Find where the given text appears and provide that cell's center as (x, y) coordinate. 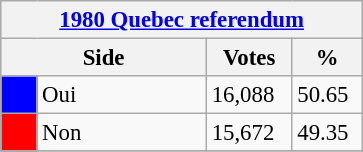
50.65 (328, 95)
% (328, 58)
15,672 (249, 133)
Oui (122, 95)
Non (122, 133)
Side (104, 58)
1980 Quebec referendum (182, 20)
49.35 (328, 133)
Votes (249, 58)
16,088 (249, 95)
